Search for the cell housing the specified text and yield its (x, y) center coordinate. 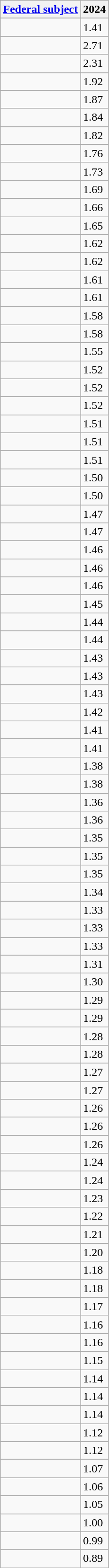
1.65 (95, 226)
1.22 (95, 1216)
1.34 (95, 892)
1.23 (95, 1198)
2.71 (95, 45)
1.92 (95, 81)
1.42 (95, 712)
1.15 (95, 1360)
1.73 (95, 171)
1.17 (95, 1306)
1.55 (95, 352)
1.05 (95, 1505)
1.21 (95, 1234)
1.82 (95, 135)
0.89 (95, 1559)
1.84 (95, 117)
1.69 (95, 189)
1.31 (95, 964)
1.66 (95, 207)
1.87 (95, 99)
1.20 (95, 1252)
2.31 (95, 63)
1.06 (95, 1487)
2024 (95, 9)
1.45 (95, 604)
Federal subject (41, 9)
1.76 (95, 153)
0.99 (95, 1541)
1.00 (95, 1523)
1.07 (95, 1469)
1.30 (95, 982)
